From the cell containing the given text, extract its center point as (X, Y) coordinate. 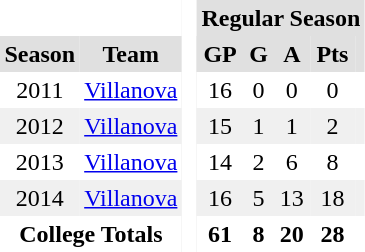
28 (332, 234)
College Totals (91, 234)
61 (220, 234)
5 (258, 198)
6 (292, 162)
14 (220, 162)
A (292, 54)
2014 (40, 198)
15 (220, 126)
Regular Season (281, 18)
2013 (40, 162)
GP (220, 54)
20 (292, 234)
G (258, 54)
2012 (40, 126)
18 (332, 198)
Team (131, 54)
2011 (40, 90)
13 (292, 198)
Season (40, 54)
Pts (332, 54)
